Provide the [x, y] coordinate of the cell's center where the given text is located.  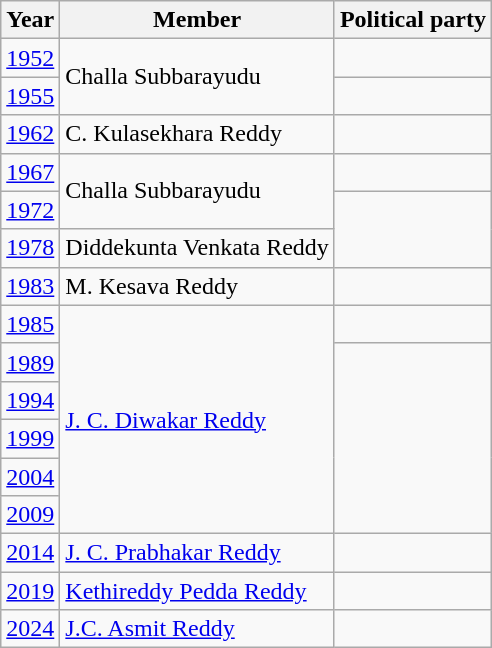
1999 [30, 438]
1952 [30, 58]
2014 [30, 553]
1962 [30, 134]
1989 [30, 362]
1985 [30, 324]
2009 [30, 515]
2019 [30, 591]
Member [198, 20]
J. C. Diwakar Reddy [198, 419]
C. Kulasekhara Reddy [198, 134]
Kethireddy Pedda Reddy [198, 591]
2004 [30, 477]
Year [30, 20]
1994 [30, 400]
1972 [30, 210]
1967 [30, 172]
1955 [30, 96]
J.C. Asmit Reddy [198, 629]
2024 [30, 629]
1978 [30, 248]
J. C. Prabhakar Reddy [198, 553]
Political party [412, 20]
Diddekunta Venkata Reddy [198, 248]
M. Kesava Reddy [198, 286]
1983 [30, 286]
